From the cell containing the given text, extract its center point as [x, y] coordinate. 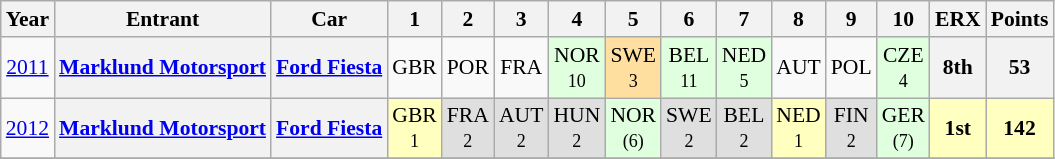
GBR [414, 68]
CZE4 [904, 68]
NED1 [798, 128]
9 [852, 19]
POL [852, 68]
FIN2 [852, 128]
BEL11 [689, 68]
GER(7) [904, 128]
2012 [28, 128]
142 [1020, 128]
Year [28, 19]
53 [1020, 68]
POR [468, 68]
NOR(6) [633, 128]
SWE2 [689, 128]
6 [689, 19]
5 [633, 19]
NOR10 [576, 68]
AUT2 [521, 128]
10 [904, 19]
1st [958, 128]
SWE3 [633, 68]
2011 [28, 68]
7 [744, 19]
Points [1020, 19]
8 [798, 19]
ERX [958, 19]
Car [329, 19]
3 [521, 19]
Entrant [162, 19]
FRA2 [468, 128]
HUN2 [576, 128]
AUT [798, 68]
NED5 [744, 68]
BEL2 [744, 128]
FRA [521, 68]
4 [576, 19]
GBR1 [414, 128]
2 [468, 19]
8th [958, 68]
1 [414, 19]
